Detect which cell encompasses the target text, then output its (x, y) center coordinate. 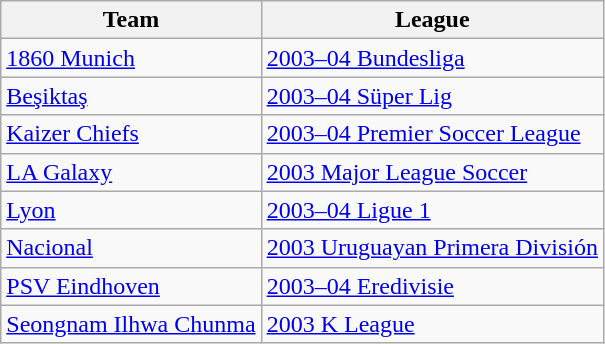
1860 Munich (131, 58)
2003–04 Ligue 1 (432, 210)
2003 Major League Soccer (432, 172)
PSV Eindhoven (131, 286)
2003–04 Eredivisie (432, 286)
2003 Uruguayan Primera División (432, 248)
Beşiktaş (131, 96)
2003–04 Premier Soccer League (432, 134)
League (432, 20)
Seongnam Ilhwa Chunma (131, 324)
Team (131, 20)
Kaizer Chiefs (131, 134)
2003 K League (432, 324)
2003–04 Bundesliga (432, 58)
Nacional (131, 248)
2003–04 Süper Lig (432, 96)
LA Galaxy (131, 172)
Lyon (131, 210)
